Search for the cell housing the specified text and yield its [X, Y] center coordinate. 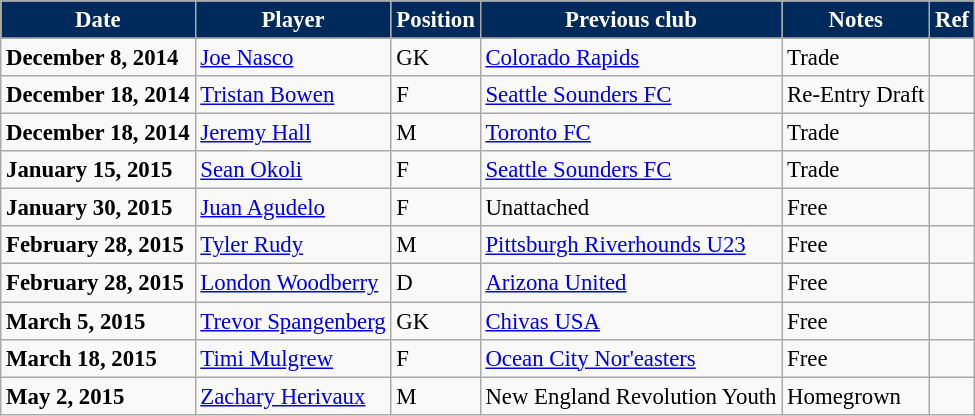
March 18, 2015 [98, 358]
Toronto FC [631, 133]
January 30, 2015 [98, 208]
Pittsburgh Riverhounds U23 [631, 245]
Tyler Rudy [293, 245]
Sean Okoli [293, 170]
London Woodberry [293, 283]
Ocean City Nor'easters [631, 358]
Player [293, 20]
Homegrown [856, 396]
Joe Nasco [293, 58]
Timi Mulgrew [293, 358]
Chivas USA [631, 321]
Previous club [631, 20]
Arizona United [631, 283]
Colorado Rapids [631, 58]
Ref [952, 20]
May 2, 2015 [98, 396]
Juan Agudelo [293, 208]
Tristan Bowen [293, 95]
Date [98, 20]
D [436, 283]
Position [436, 20]
January 15, 2015 [98, 170]
Re-Entry Draft [856, 95]
Jeremy Hall [293, 133]
Notes [856, 20]
March 5, 2015 [98, 321]
December 8, 2014 [98, 58]
Zachary Herivaux [293, 396]
New England Revolution Youth [631, 396]
Trevor Spangenberg [293, 321]
Unattached [631, 208]
